Output the [X, Y] coordinate of the center of the cell containing the given text.  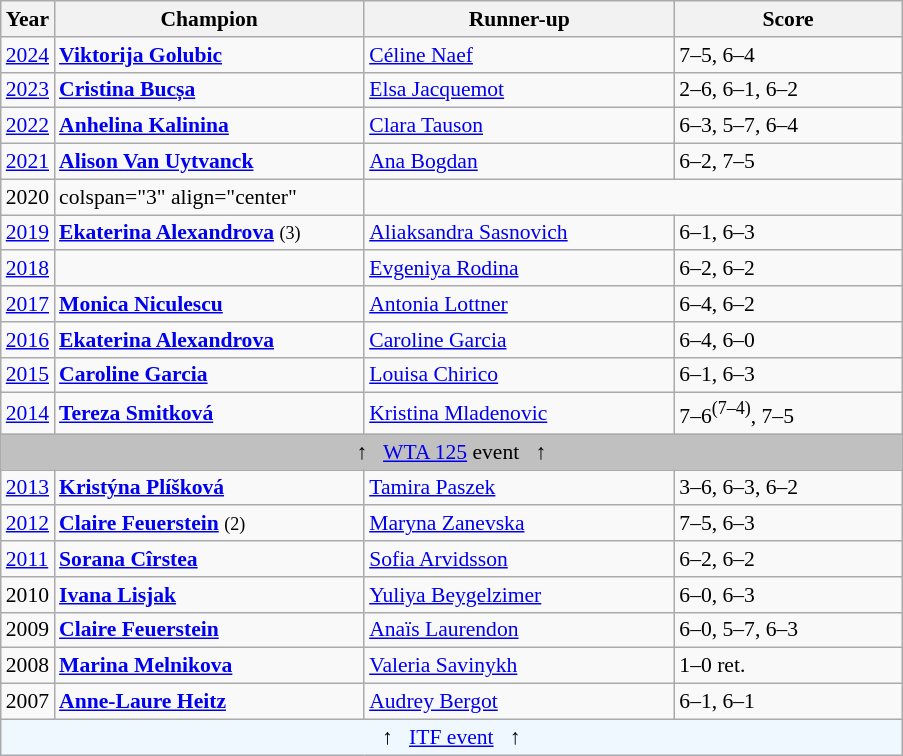
Claire Feuerstein [209, 630]
Cristina Bucșa [209, 90]
Elsa Jacquemot [519, 90]
6–3, 5–7, 6–4 [788, 126]
Anne-Laure Heitz [209, 702]
Champion [209, 19]
Evgeniya Rodina [519, 269]
Louisa Chirico [519, 375]
7–6(7–4), 7–5 [788, 414]
Anhelina Kalinina [209, 126]
2019 [28, 233]
6–4, 6–0 [788, 340]
Tereza Smitková [209, 414]
2014 [28, 414]
Marina Melnikova [209, 666]
6–0, 5–7, 6–3 [788, 630]
3–6, 6–3, 6–2 [788, 488]
Valeria Savinykh [519, 666]
2012 [28, 524]
2023 [28, 90]
6–4, 6–2 [788, 304]
7–5, 6–4 [788, 55]
2017 [28, 304]
Viktorija Golubic [209, 55]
Audrey Bergot [519, 702]
2011 [28, 559]
Claire Feuerstein (2) [209, 524]
6–2, 7–5 [788, 162]
Anaïs Laurendon [519, 630]
↑ ITF event ↑ [452, 737]
Aliaksandra Sasnovich [519, 233]
2010 [28, 595]
2021 [28, 162]
7–5, 6–3 [788, 524]
Tamira Paszek [519, 488]
Kristýna Plíšková [209, 488]
1–0 ret. [788, 666]
Sofia Arvidsson [519, 559]
Ekaterina Alexandrova [209, 340]
2007 [28, 702]
Céline Naef [519, 55]
2018 [28, 269]
2024 [28, 55]
Alison Van Uytvanck [209, 162]
Score [788, 19]
Monica Niculescu [209, 304]
2022 [28, 126]
2015 [28, 375]
2–6, 6–1, 6–2 [788, 90]
Runner-up [519, 19]
2020 [28, 197]
2008 [28, 666]
↑ WTA 125 event ↑ [452, 452]
Antonia Lottner [519, 304]
Ana Bogdan [519, 162]
Maryna Zanevska [519, 524]
Year [28, 19]
Kristina Mladenovic [519, 414]
6–1, 6–1 [788, 702]
colspan="3" align="center" [209, 197]
Sorana Cîrstea [209, 559]
2013 [28, 488]
2009 [28, 630]
2016 [28, 340]
Clara Tauson [519, 126]
6–0, 6–3 [788, 595]
Ekaterina Alexandrova (3) [209, 233]
Yuliya Beygelzimer [519, 595]
Ivana Lisjak [209, 595]
